Find where the given text appears and provide that cell's center as (X, Y) coordinate. 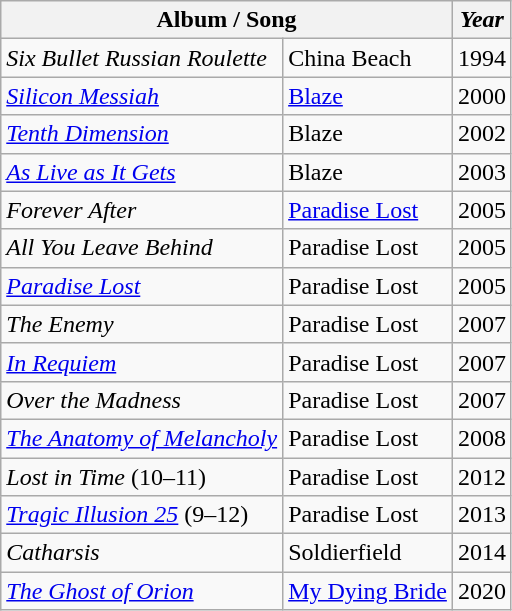
Forever After (142, 210)
All You Leave Behind (142, 248)
The Anatomy of Melancholy (142, 438)
Tenth Dimension (142, 134)
Silicon Messiah (142, 96)
2002 (482, 134)
As Live as It Gets (142, 172)
Six Bullet Russian Roulette (142, 58)
2020 (482, 591)
In Requiem (142, 362)
Album / Song (227, 20)
2000 (482, 96)
China Beach (368, 58)
Tragic Illusion 25 (9–12) (142, 515)
2008 (482, 438)
Year (482, 20)
The Enemy (142, 324)
Lost in Time (10–11) (142, 477)
2012 (482, 477)
2003 (482, 172)
Catharsis (142, 553)
My Dying Bride (368, 591)
Soldierfield (368, 553)
Over the Madness (142, 400)
1994 (482, 58)
The Ghost of Orion (142, 591)
2013 (482, 515)
2014 (482, 553)
